Locate the cell with the specified text and output its [X, Y] center coordinate. 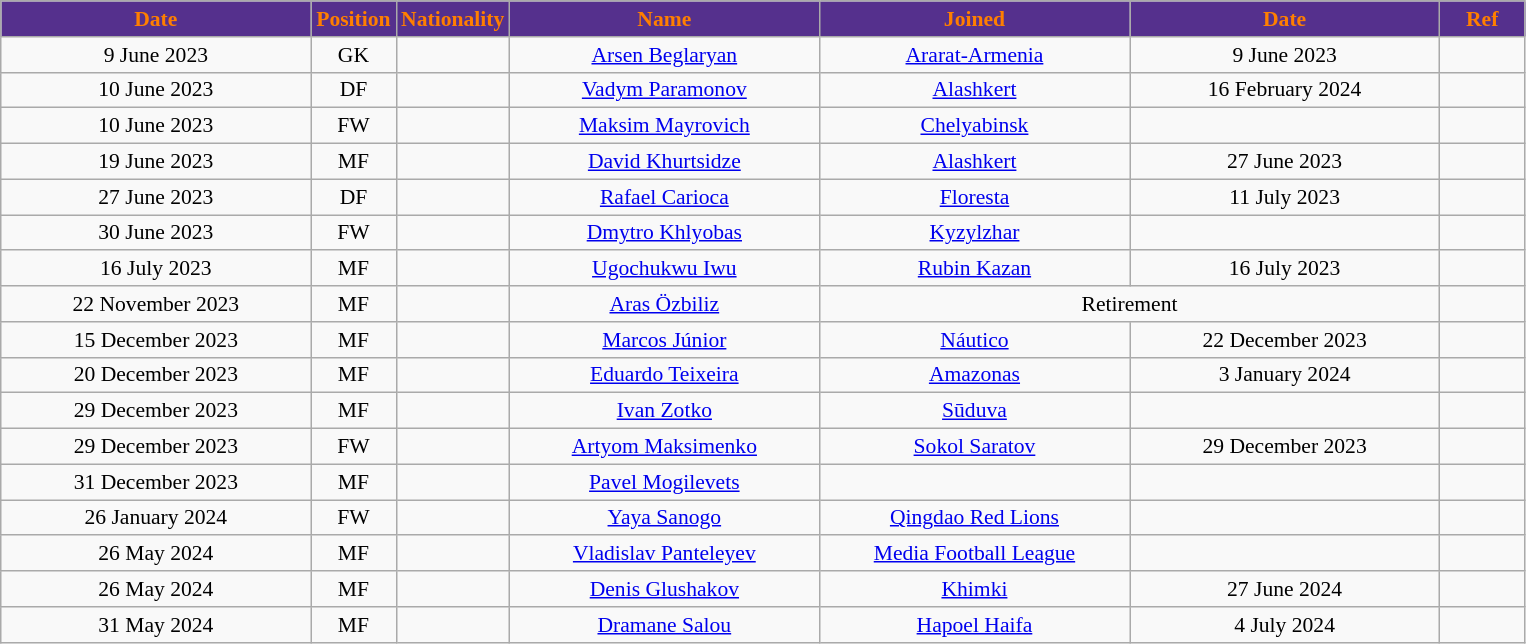
Rubin Kazan [974, 269]
Ugochukwu Iwu [664, 269]
Arsen Beglaryan [664, 55]
3 January 2024 [1285, 375]
16 February 2024 [1285, 90]
Marcos Júnior [664, 340]
Aras Özbiliz [664, 304]
Pavel Mogilevets [664, 482]
31 December 2023 [156, 482]
Retirement [1129, 304]
Chelyabinsk [974, 126]
Dramane Salou [664, 625]
Denis Glushakov [664, 589]
Nationality [452, 19]
22 December 2023 [1285, 340]
Dmytro Khlyobas [664, 233]
20 December 2023 [156, 375]
15 December 2023 [156, 340]
Joined [974, 19]
Amazonas [974, 375]
31 May 2024 [156, 625]
GK [354, 55]
Sūduva [974, 411]
Ref [1482, 19]
22 November 2023 [156, 304]
David Khurtsidze [664, 162]
Yaya Sanogo [664, 518]
Ivan Zotko [664, 411]
4 July 2024 [1285, 625]
Rafael Carioca [664, 197]
Vadym Paramonov [664, 90]
Sokol Saratov [974, 447]
Position [354, 19]
Ararat-Armenia [974, 55]
Name [664, 19]
Media Football League [974, 554]
Kyzylzhar [974, 233]
Artyom Maksimenko [664, 447]
Khimki [974, 589]
Qingdao Red Lions [974, 518]
Eduardo Teixeira [664, 375]
Maksim Mayrovich [664, 126]
11 July 2023 [1285, 197]
Vladislav Panteleyev [664, 554]
27 June 2024 [1285, 589]
26 January 2024 [156, 518]
Hapoel Haifa [974, 625]
19 June 2023 [156, 162]
Náutico [974, 340]
Floresta [974, 197]
30 June 2023 [156, 233]
